Identify which cell holds the provided text, then report its [X, Y] central coordinate. 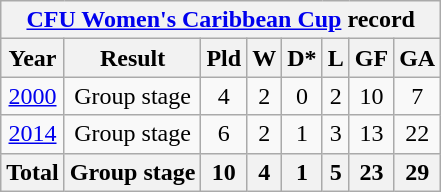
3 [336, 134]
2000 [33, 96]
L [336, 58]
7 [418, 96]
Year [33, 58]
GA [418, 58]
13 [371, 134]
5 [336, 172]
0 [302, 96]
2014 [33, 134]
Pld [224, 58]
W [264, 58]
Result [132, 58]
22 [418, 134]
D* [302, 58]
CFU Women's Caribbean Cup record [221, 20]
Total [33, 172]
23 [371, 172]
GF [371, 58]
29 [418, 172]
6 [224, 134]
